Find where the given text appears and provide that cell's center as (x, y) coordinate. 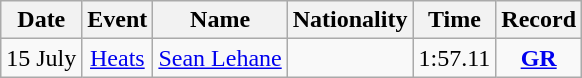
Record (539, 20)
Event (118, 20)
Nationality (350, 20)
Heats (118, 58)
Time (454, 20)
GR (539, 58)
15 July (42, 58)
Name (220, 20)
Date (42, 20)
Sean Lehane (220, 58)
1:57.11 (454, 58)
